Return the (X, Y) coordinate for the center point of the cell that contains the specified text.  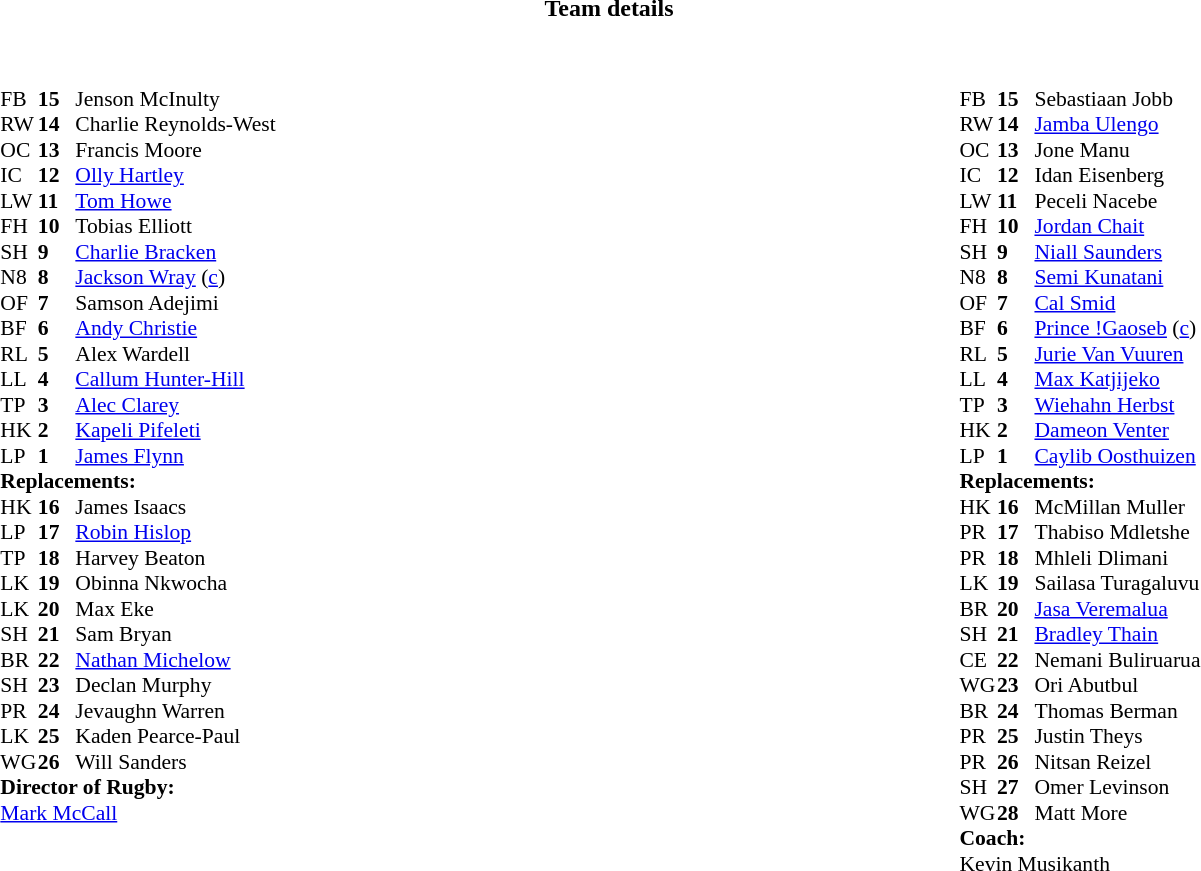
Sebastiaan Jobb (1117, 99)
Niall Saunders (1117, 252)
Prince !Gaoseb (c) (1117, 329)
Caylib Oosthuizen (1117, 456)
James Isaacs (175, 507)
Cal Smid (1117, 303)
CE (978, 660)
Max Eke (175, 609)
Max Katjijeko (1117, 379)
Harvey Beaton (175, 558)
Thomas Berman (1117, 711)
James Flynn (175, 456)
Mhleli Dlimani (1117, 558)
Sam Bryan (175, 635)
Idan Eisenberg (1117, 175)
Jamba Ulengo (1117, 125)
Ori Abutbul (1117, 685)
Sailasa Turagaluvu (1117, 583)
Alec Clarey (175, 405)
Jurie Van Vuuren (1117, 354)
McMillan Muller (1117, 507)
Wiehahn Herbst (1117, 405)
Mark McCall (138, 813)
Bradley Thain (1117, 635)
Francis Moore (175, 150)
Semi Kunatani (1117, 277)
Jenson McInulty (175, 99)
Jone Manu (1117, 150)
Tobias Elliott (175, 227)
Declan Murphy (175, 685)
Obinna Nkwocha (175, 583)
Omer Levinson (1117, 787)
Callum Hunter-Hill (175, 379)
Kaden Pearce-Paul (175, 737)
Robin Hislop (175, 533)
Matt More (1117, 813)
Thabiso Mdletshe (1117, 533)
Jackson Wray (c) (175, 277)
Olly Hartley (175, 175)
Charlie Bracken (175, 252)
Kapeli Pifeleti (175, 431)
Nathan Michelow (175, 660)
Tom Howe (175, 201)
Peceli Nacebe (1117, 201)
Will Sanders (175, 762)
Jordan Chait (1117, 227)
Samson Adejimi (175, 303)
27 (1016, 787)
Director of Rugby: (138, 787)
Jasa Veremalua (1117, 609)
Justin Theys (1117, 737)
Nemani Buliruarua (1117, 660)
Coach: (1080, 839)
Dameon Venter (1117, 431)
Alex Wardell (175, 354)
Andy Christie (175, 329)
28 (1016, 813)
Jevaughn Warren (175, 711)
Charlie Reynolds-West (175, 125)
Nitsan Reizel (1117, 762)
